Pinpoint the cell where the given text exists, returning its (x, y) midpoint coordinate. 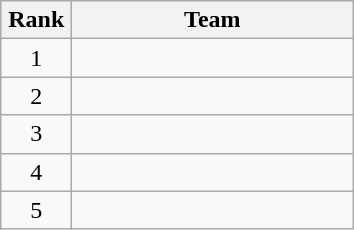
Team (212, 20)
4 (36, 172)
5 (36, 210)
3 (36, 134)
Rank (36, 20)
1 (36, 58)
2 (36, 96)
